Identify which cell holds the provided text, then report its (X, Y) central coordinate. 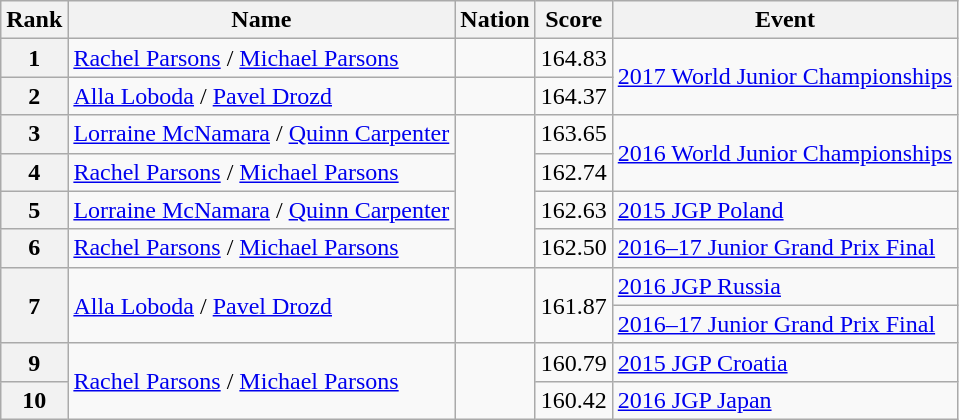
2 (34, 96)
3 (34, 134)
160.42 (574, 400)
162.50 (574, 248)
2016 JGP Japan (784, 400)
9 (34, 362)
1 (34, 58)
164.37 (574, 96)
Score (574, 20)
7 (34, 305)
163.65 (574, 134)
2016 JGP Russia (784, 286)
10 (34, 400)
4 (34, 172)
162.63 (574, 210)
160.79 (574, 362)
5 (34, 210)
Event (784, 20)
164.83 (574, 58)
2016 World Junior Championships (784, 153)
Nation (495, 20)
Rank (34, 20)
2017 World Junior Championships (784, 77)
2015 JGP Poland (784, 210)
162.74 (574, 172)
6 (34, 248)
2015 JGP Croatia (784, 362)
Name (262, 20)
161.87 (574, 305)
